Find where the given text appears and provide that cell's center as [X, Y] coordinate. 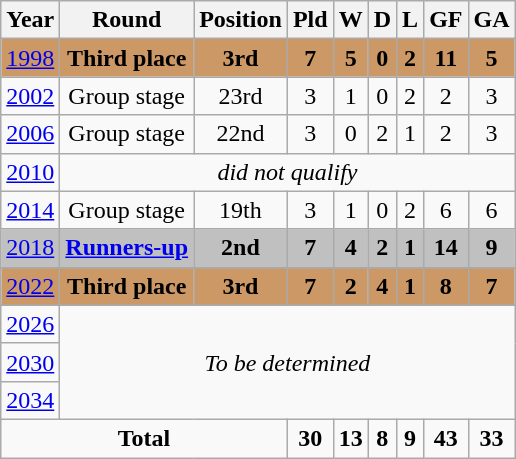
To be determined [288, 362]
Pld [310, 20]
23rd [241, 96]
13 [350, 438]
D [382, 20]
2022 [30, 286]
Position [241, 20]
2006 [30, 134]
2010 [30, 172]
1998 [30, 58]
19th [241, 210]
Runners-up [127, 248]
11 [446, 58]
2034 [30, 400]
33 [492, 438]
L [410, 20]
Year [30, 20]
30 [310, 438]
2026 [30, 324]
W [350, 20]
2014 [30, 210]
did not qualify [288, 172]
GF [446, 20]
Round [127, 20]
14 [446, 248]
22nd [241, 134]
2nd [241, 248]
2018 [30, 248]
43 [446, 438]
GA [492, 20]
2002 [30, 96]
Total [144, 438]
2030 [30, 362]
